Locate the cell with the specified text and output its (X, Y) center coordinate. 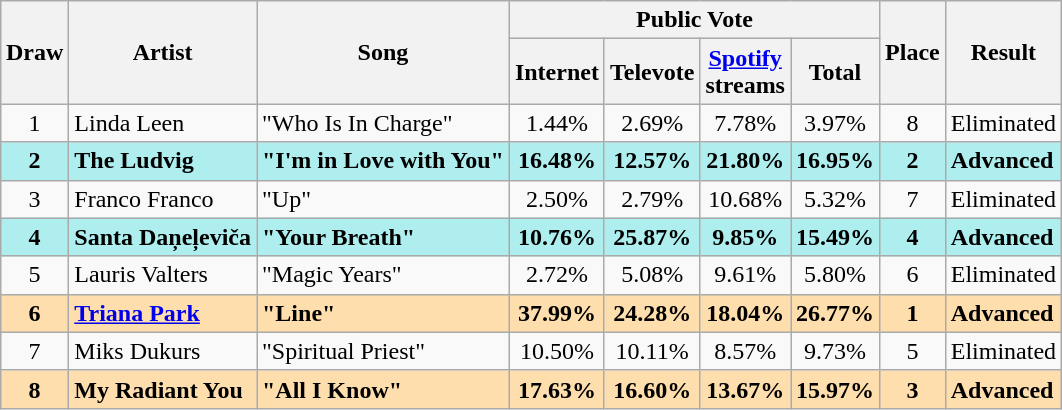
Linda Leen (163, 123)
25.87% (652, 237)
5.32% (834, 199)
"I'm in Love with You" (382, 161)
My Radiant You (163, 389)
"Your Breath" (382, 237)
16.48% (556, 161)
Draw (34, 52)
2.72% (556, 275)
2.50% (556, 199)
12.57% (652, 161)
Song (382, 52)
"Magic Years" (382, 275)
"Spiritual Priest" (382, 351)
Televote (652, 72)
3.97% (834, 123)
2.79% (652, 199)
Franco Franco (163, 199)
8.57% (746, 351)
10.68% (746, 199)
9.85% (746, 237)
13.67% (746, 389)
16.95% (834, 161)
10.11% (652, 351)
1.44% (556, 123)
16.60% (652, 389)
10.76% (556, 237)
21.80% (746, 161)
5.08% (652, 275)
Santa Daņeļeviča (163, 237)
"Who Is In Charge" (382, 123)
26.77% (834, 313)
5.80% (834, 275)
Artist (163, 52)
"Line" (382, 313)
15.97% (834, 389)
7.78% (746, 123)
18.04% (746, 313)
"Up" (382, 199)
The Ludvig (163, 161)
Public Vote (694, 20)
10.50% (556, 351)
Result (1003, 52)
Miks Dukurs (163, 351)
Lauris Valters (163, 275)
9.61% (746, 275)
15.49% (834, 237)
17.63% (556, 389)
Total (834, 72)
37.99% (556, 313)
Internet (556, 72)
2.69% (652, 123)
9.73% (834, 351)
24.28% (652, 313)
Triana Park (163, 313)
Place (913, 52)
Spotifystreams (746, 72)
"All I Know" (382, 389)
